Pinpoint the cell where the given text exists, returning its (X, Y) midpoint coordinate. 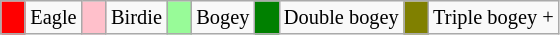
Bogey (222, 17)
Eagle (53, 17)
Double bogey (342, 17)
Triple bogey + (493, 17)
Birdie (136, 17)
